Scan for the cell matching the given text and deliver its [X, Y] coordinate at center. 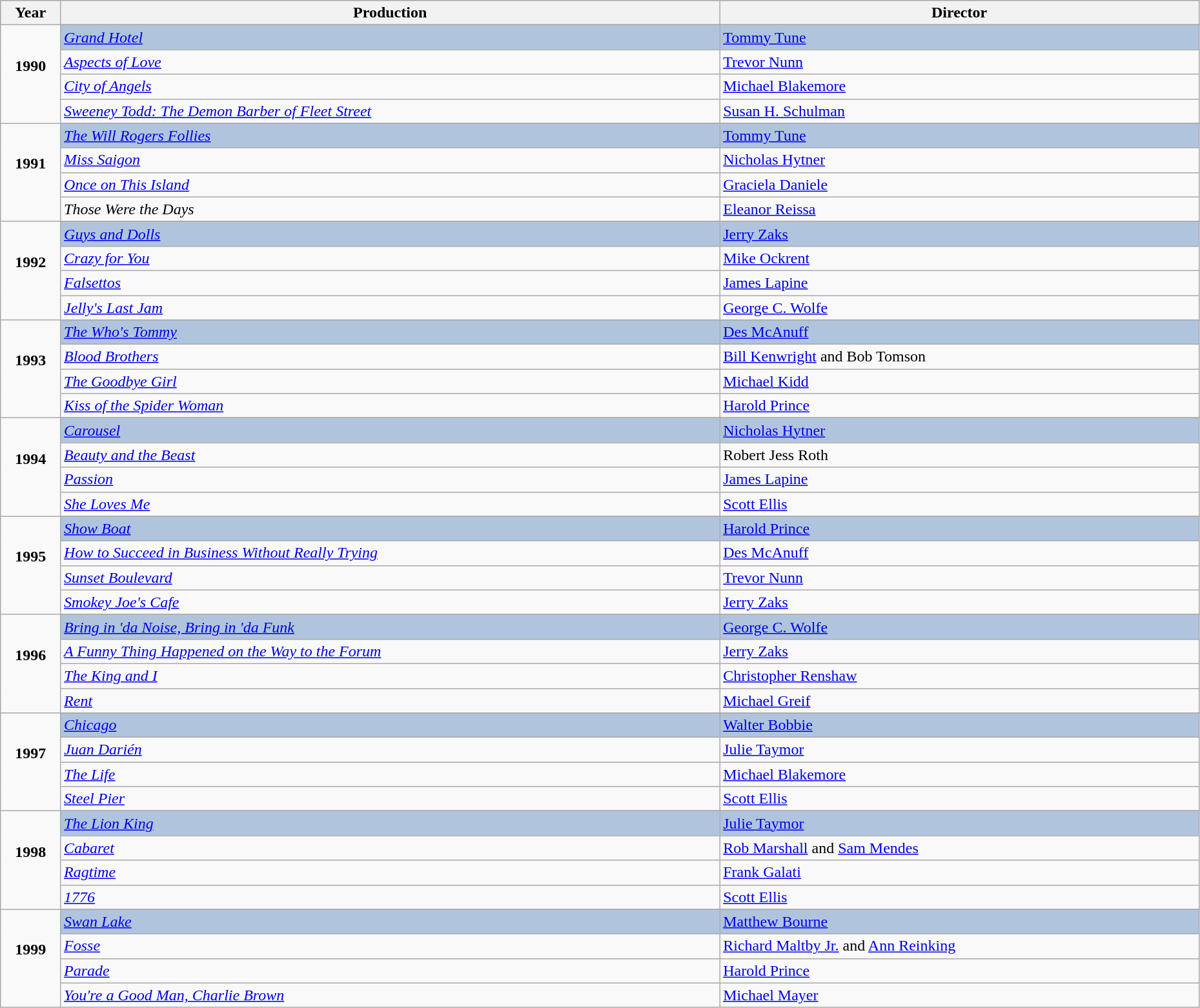
Susan H. Schulman [959, 111]
1991 [31, 172]
Ragtime [390, 872]
1996 [31, 663]
Matthew Bourne [959, 922]
1990 [31, 74]
Guys and Dolls [390, 234]
Eleanor Reissa [959, 209]
Show Boat [390, 529]
1993 [31, 369]
Carousel [390, 430]
Swan Lake [390, 922]
Cabaret [390, 848]
The Who's Tommy [390, 332]
Rent [390, 700]
Once on This Island [390, 185]
Aspects of Love [390, 62]
The Goodbye Girl [390, 381]
Michael Mayer [959, 995]
1994 [31, 467]
Year [31, 13]
Sunset Boulevard [390, 578]
Blood Brothers [390, 357]
1999 [31, 958]
Richard Maltby Jr. and Ann Reinking [959, 946]
Falsettos [390, 283]
Robert Jess Roth [959, 455]
Chicago [390, 725]
Christopher Renshaw [959, 676]
Mike Ockrent [959, 258]
1997 [31, 762]
The King and I [390, 676]
Michael Greif [959, 700]
The Lion King [390, 823]
Graciela Daniele [959, 185]
Frank Galati [959, 872]
Those Were the Days [390, 209]
Jelly's Last Jam [390, 308]
Kiss of the Spider Woman [390, 406]
Grand Hotel [390, 37]
Parade [390, 971]
Director [959, 13]
How to Succeed in Business Without Really Trying [390, 553]
Bill Kenwright and Bob Tomson [959, 357]
Rob Marshall and Sam Mendes [959, 848]
The Life [390, 774]
You're a Good Man, Charlie Brown [390, 995]
Smokey Joe's Cafe [390, 602]
1998 [31, 860]
Passion [390, 479]
Bring in 'da Noise, Bring in 'da Funk [390, 627]
A Funny Thing Happened on the Way to the Forum [390, 651]
Production [390, 13]
Beauty and the Beast [390, 455]
City of Angels [390, 86]
Sweeney Todd: The Demon Barber of Fleet Street [390, 111]
Fosse [390, 946]
She Loves Me [390, 504]
The Will Rogers Follies [390, 136]
Juan Darién [390, 750]
1776 [390, 897]
Steel Pier [390, 799]
1995 [31, 565]
Michael Kidd [959, 381]
Miss Saigon [390, 160]
Crazy for You [390, 258]
1992 [31, 270]
Walter Bobbie [959, 725]
